Return the [x, y] coordinate for the center point of the cell that contains the specified text.  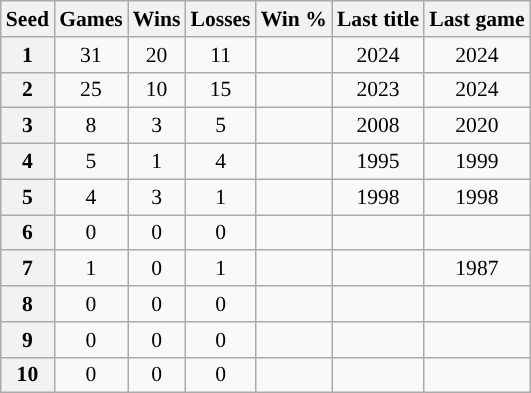
1987 [476, 269]
Losses [220, 19]
11 [220, 55]
15 [220, 90]
2 [28, 90]
31 [91, 55]
Games [91, 19]
6 [28, 233]
1995 [378, 162]
2020 [476, 126]
20 [157, 55]
Seed [28, 19]
Last game [476, 19]
1999 [476, 162]
2008 [378, 126]
7 [28, 269]
9 [28, 340]
Last title [378, 19]
2023 [378, 90]
Wins [157, 19]
Win % [294, 19]
25 [91, 90]
